Provide the (x, y) coordinate of the cell's center where the given text is located.  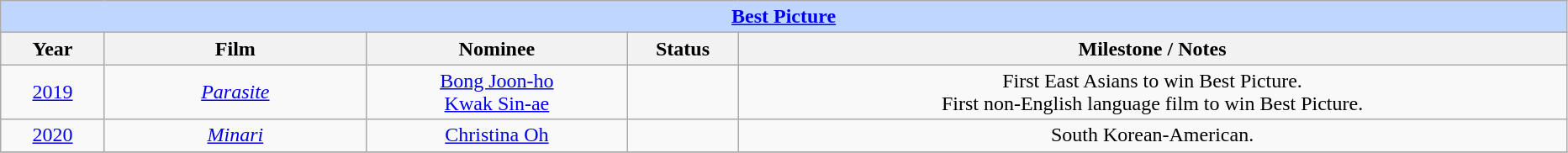
First East Asians to win Best Picture.First non-English language film to win Best Picture. (1153, 92)
Best Picture (784, 17)
Bong Joon-hoKwak Sin-ae (496, 92)
Nominee (496, 49)
Minari (235, 135)
Year (53, 49)
2019 (53, 92)
2020 (53, 135)
Christina Oh (496, 135)
South Korean-American. (1153, 135)
Status (683, 49)
Milestone / Notes (1153, 49)
Parasite (235, 92)
Film (235, 49)
